Determine the (X, Y) coordinate at the center of the cell enclosing the given text.  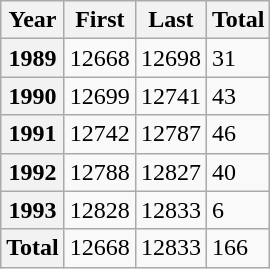
12699 (100, 96)
12828 (100, 210)
Last (170, 20)
First (100, 20)
12742 (100, 134)
1993 (33, 210)
12741 (170, 96)
1991 (33, 134)
40 (238, 172)
46 (238, 134)
12698 (170, 58)
6 (238, 210)
Year (33, 20)
12787 (170, 134)
166 (238, 248)
12827 (170, 172)
43 (238, 96)
1990 (33, 96)
31 (238, 58)
12788 (100, 172)
1992 (33, 172)
1989 (33, 58)
